Search for the cell housing the specified text and yield its [x, y] center coordinate. 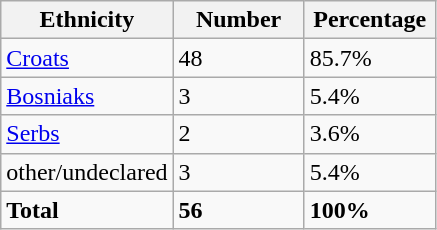
Total [87, 210]
48 [238, 58]
3.6% [370, 134]
Croats [87, 58]
85.7% [370, 58]
Number [238, 20]
2 [238, 134]
56 [238, 210]
Percentage [370, 20]
Bosniaks [87, 96]
100% [370, 210]
other/undeclared [87, 172]
Ethnicity [87, 20]
Serbs [87, 134]
